Search for the cell housing the specified text and yield its [X, Y] center coordinate. 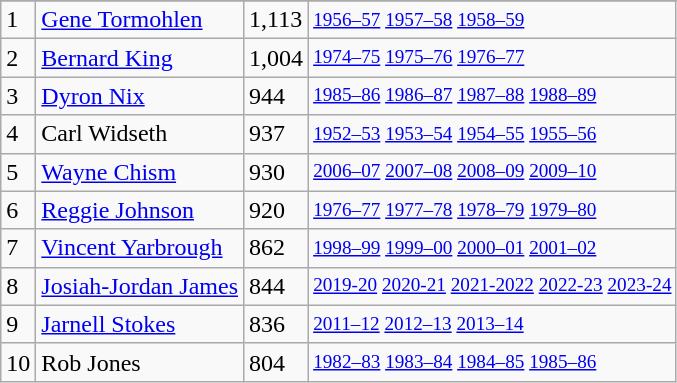
8 [18, 286]
1976–77 1977–78 1978–79 1979–80 [492, 210]
2006–07 2007–08 2008–09 2009–10 [492, 172]
Dyron Nix [140, 96]
836 [276, 324]
862 [276, 248]
10 [18, 362]
Gene Tormohlen [140, 20]
Carl Widseth [140, 134]
944 [276, 96]
6 [18, 210]
937 [276, 134]
930 [276, 172]
804 [276, 362]
7 [18, 248]
2 [18, 58]
Reggie Johnson [140, 210]
5 [18, 172]
1,113 [276, 20]
920 [276, 210]
844 [276, 286]
Vincent Yarbrough [140, 248]
Jarnell Stokes [140, 324]
1952–53 1953–54 1954–55 1955–56 [492, 134]
1 [18, 20]
Josiah-Jordan James [140, 286]
1982–83 1983–84 1984–85 1985–86 [492, 362]
4 [18, 134]
Wayne Chism [140, 172]
2019-20 2020-21 2021-2022 2022-23 2023-24 [492, 286]
1,004 [276, 58]
3 [18, 96]
2011–12 2012–13 2013–14 [492, 324]
1956–57 1957–58 1958–59 [492, 20]
1974–75 1975–76 1976–77 [492, 58]
1985–86 1986–87 1987–88 1988–89 [492, 96]
Bernard King [140, 58]
Rob Jones [140, 362]
9 [18, 324]
1998–99 1999–00 2000–01 2001–02 [492, 248]
